Return the [x, y] coordinate for the center point of the cell that contains the specified text.  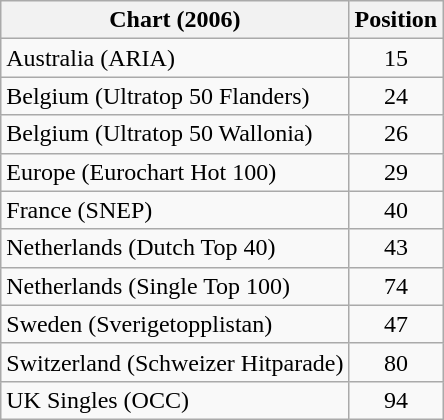
Sweden (Sverigetopplistan) [175, 324]
Belgium (Ultratop 50 Flanders) [175, 96]
80 [396, 362]
94 [396, 400]
Belgium (Ultratop 50 Wallonia) [175, 134]
Australia (ARIA) [175, 58]
Switzerland (Schweizer Hitparade) [175, 362]
24 [396, 96]
15 [396, 58]
UK Singles (OCC) [175, 400]
74 [396, 286]
Netherlands (Single Top 100) [175, 286]
47 [396, 324]
Chart (2006) [175, 20]
Netherlands (Dutch Top 40) [175, 248]
Position [396, 20]
26 [396, 134]
France (SNEP) [175, 210]
Europe (Eurochart Hot 100) [175, 172]
29 [396, 172]
40 [396, 210]
43 [396, 248]
